Detect which cell encompasses the target text, then output its (X, Y) center coordinate. 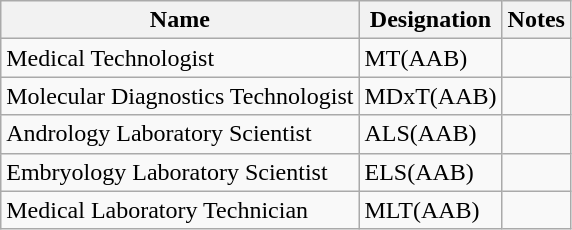
Embryology Laboratory Scientist (180, 172)
Designation (430, 20)
ELS(AAB) (430, 172)
Notes (536, 20)
Medical Technologist (180, 58)
Molecular Diagnostics Technologist (180, 96)
Name (180, 20)
ALS(AAB) (430, 134)
MT(AAB) (430, 58)
Medical Laboratory Technician (180, 210)
MDxT(AAB) (430, 96)
Andrology Laboratory Scientist (180, 134)
MLT(AAB) (430, 210)
